Extract the (x, y) coordinate from the center of the cell holding the provided text.  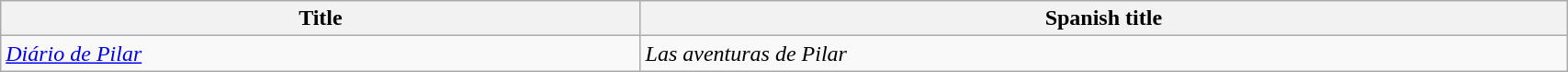
Las aventuras de Pilar (1104, 54)
Title (321, 18)
Spanish title (1104, 18)
Diário de Pilar (321, 54)
